Extract the (X, Y) coordinate from the center of the cell holding the provided text.  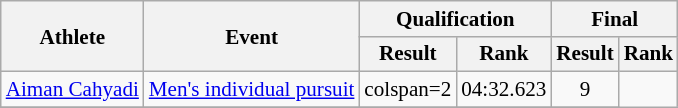
Athlete (72, 36)
9 (584, 90)
Event (252, 36)
04:32.623 (504, 90)
colspan=2 (408, 90)
Final (614, 18)
Qualification (455, 18)
Men's individual pursuit (252, 90)
Aiman Cahyadi (72, 90)
